Detect which cell encompasses the target text, then output its [X, Y] center coordinate. 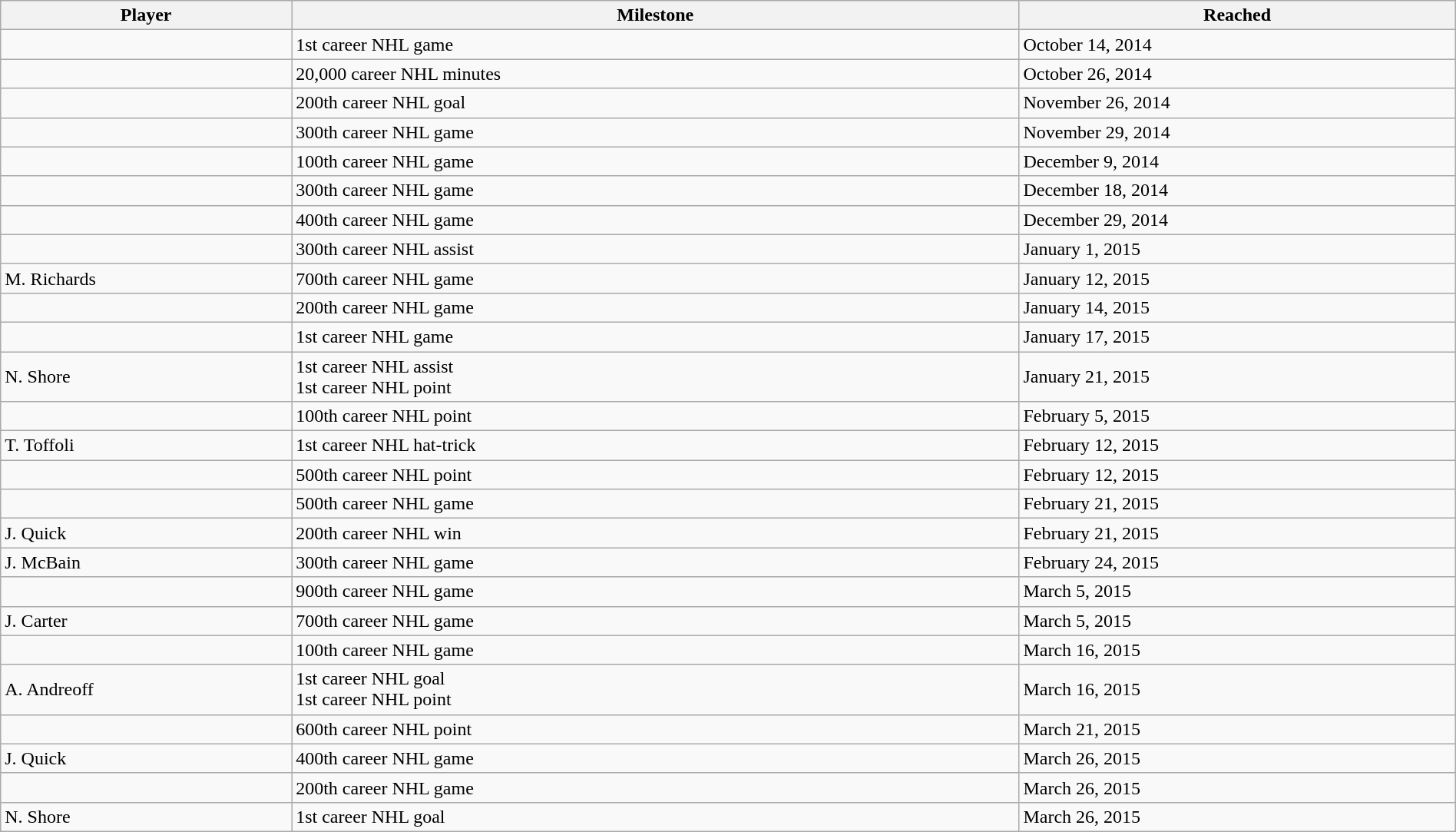
A. Andreoff [146, 690]
1st career NHL goal [656, 817]
November 29, 2014 [1237, 132]
December 29, 2014 [1237, 220]
100th career NHL point [656, 416]
December 9, 2014 [1237, 161]
January 12, 2015 [1237, 278]
March 21, 2015 [1237, 729]
200th career NHL win [656, 533]
February 5, 2015 [1237, 416]
T. Toffoli [146, 446]
1st career NHL hat-trick [656, 446]
December 18, 2014 [1237, 191]
300th career NHL assist [656, 249]
February 24, 2015 [1237, 562]
January 1, 2015 [1237, 249]
20,000 career NHL minutes [656, 74]
October 26, 2014 [1237, 74]
November 26, 2014 [1237, 103]
Reached [1237, 15]
October 14, 2014 [1237, 45]
M. Richards [146, 278]
J. Carter [146, 621]
1st career NHL goal1st career NHL point [656, 690]
J. McBain [146, 562]
January 17, 2015 [1237, 336]
900th career NHL game [656, 592]
January 14, 2015 [1237, 307]
600th career NHL point [656, 729]
1st career NHL assist1st career NHL point [656, 376]
Player [146, 15]
200th career NHL goal [656, 103]
500th career NHL game [656, 504]
500th career NHL point [656, 475]
January 21, 2015 [1237, 376]
Milestone [656, 15]
